Scan for the cell matching the given text and deliver its [X, Y] coordinate at center. 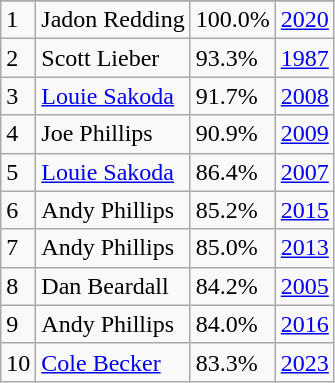
90.9% [232, 134]
1987 [304, 58]
Jadon Redding [113, 20]
8 [18, 286]
6 [18, 210]
2020 [304, 20]
1 [18, 20]
91.7% [232, 96]
Joe Phillips [113, 134]
3 [18, 96]
2023 [304, 362]
2005 [304, 286]
83.3% [232, 362]
85.0% [232, 248]
7 [18, 248]
10 [18, 362]
Cole Becker [113, 362]
85.2% [232, 210]
84.0% [232, 324]
2009 [304, 134]
93.3% [232, 58]
86.4% [232, 172]
100.0% [232, 20]
2 [18, 58]
5 [18, 172]
Scott Lieber [113, 58]
2015 [304, 210]
2008 [304, 96]
9 [18, 324]
84.2% [232, 286]
4 [18, 134]
2007 [304, 172]
2016 [304, 324]
Dan Beardall [113, 286]
2013 [304, 248]
